Scan for the cell matching the given text and deliver its (x, y) coordinate at center. 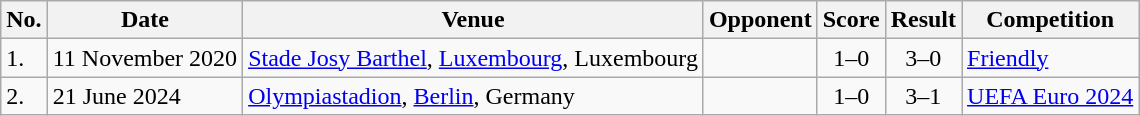
21 June 2024 (144, 96)
Competition (1050, 20)
3–0 (923, 58)
Venue (474, 20)
Result (923, 20)
1. (24, 58)
Friendly (1050, 58)
UEFA Euro 2024 (1050, 96)
3–1 (923, 96)
Date (144, 20)
11 November 2020 (144, 58)
Opponent (760, 20)
No. (24, 20)
Stade Josy Barthel, Luxembourg, Luxembourg (474, 58)
Score (851, 20)
2. (24, 96)
Olympiastadion, Berlin, Germany (474, 96)
